Locate the cell with the specified text and output its (X, Y) center coordinate. 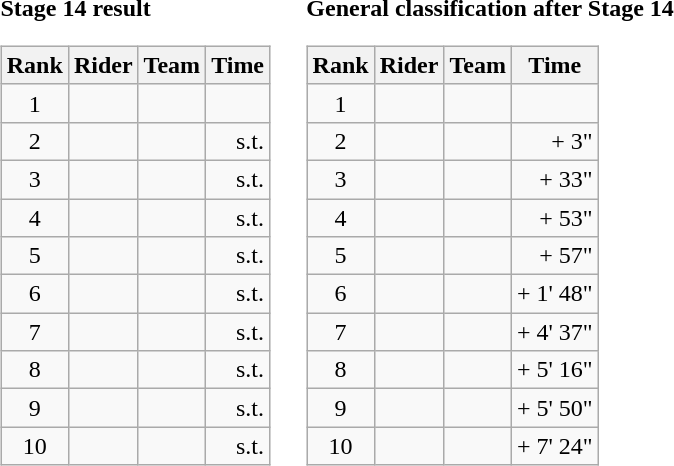
+ 1' 48" (554, 294)
+ 53" (554, 217)
+ 33" (554, 179)
+ 3" (554, 141)
+ 7' 24" (554, 446)
+ 4' 37" (554, 332)
+ 57" (554, 256)
+ 5' 16" (554, 370)
+ 5' 50" (554, 408)
